Detect which cell encompasses the target text, then output its [X, Y] center coordinate. 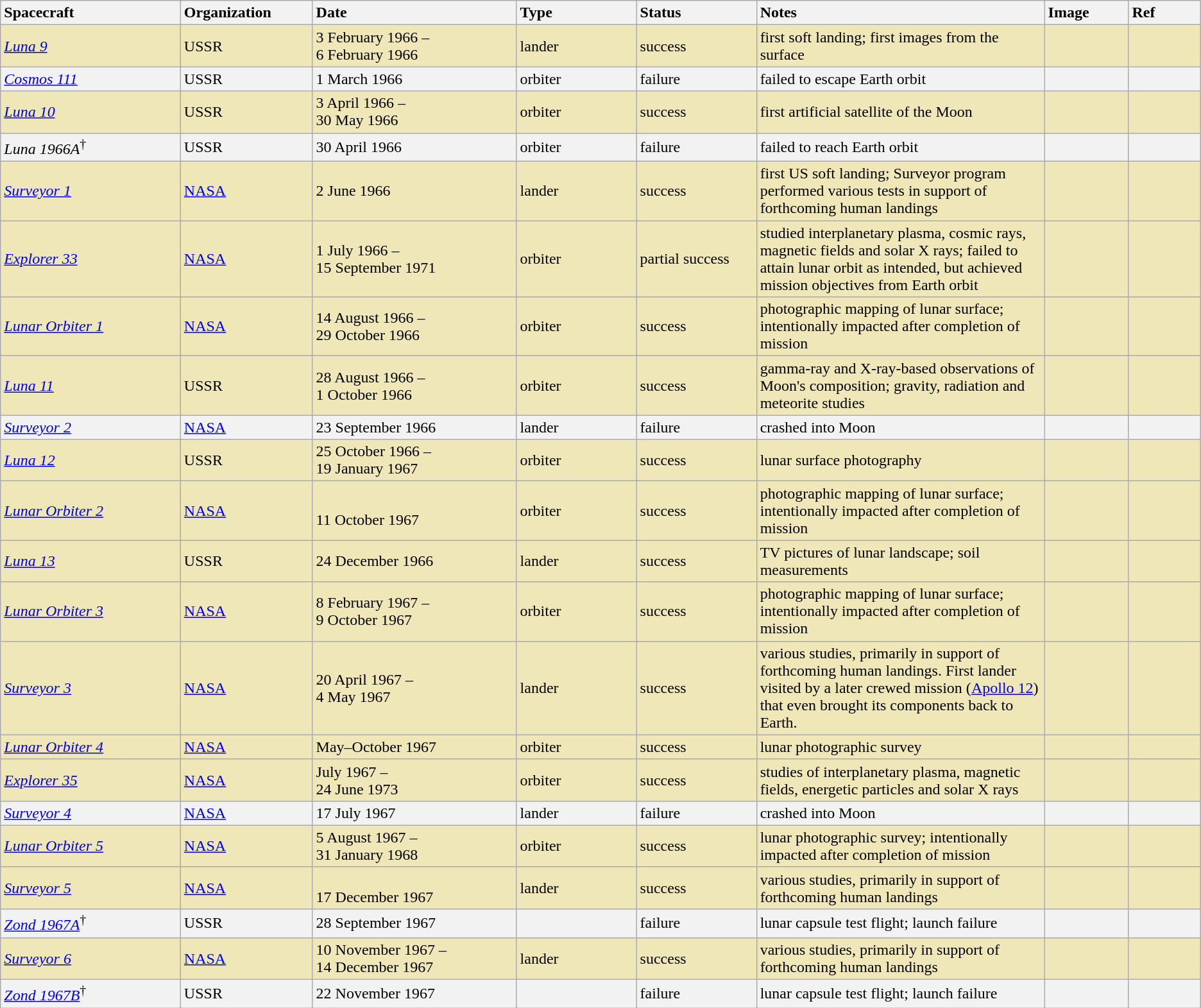
30 April 1966 [414, 148]
1 July 1966 –15 September 1971 [414, 259]
Ref [1164, 13]
July 1967 –24 June 1973 [414, 780]
Notes [901, 13]
partial success [697, 259]
Surveyor 1 [91, 191]
Luna 9 [91, 46]
Status [697, 13]
lunar photographic survey; intentionally impacted after completion of mission [901, 846]
Image [1087, 13]
Explorer 33 [91, 259]
lunar surface photography [901, 461]
5 August 1967 –31 January 1968 [414, 846]
11 October 1967 [414, 511]
Date [414, 13]
Zond 1967A† [91, 923]
Surveyor 4 [91, 813]
first US soft landing; Surveyor program performed various tests in support of forthcoming human landings [901, 191]
3 April 1966 –30 May 1966 [414, 112]
Lunar Orbiter 5 [91, 846]
TV pictures of lunar landscape; soil measurements [901, 561]
17 July 1967 [414, 813]
first soft landing; first images from the surface [901, 46]
Cosmos 111 [91, 79]
28 August 1966 –1 October 1966 [414, 386]
3 February 1966 –6 February 1966 [414, 46]
10 November 1967 –14 December 1967 [414, 959]
studies of interplanetary plasma, magnetic fields, energetic particles and solar X rays [901, 780]
2 June 1966 [414, 191]
Lunar Orbiter 4 [91, 747]
Luna 13 [91, 561]
Zond 1967B† [91, 993]
Luna 11 [91, 386]
28 September 1967 [414, 923]
24 December 1966 [414, 561]
Lunar Orbiter 2 [91, 511]
gamma-ray and X-ray-based observations of Moon's composition; gravity, radiation and meteorite studies [901, 386]
Surveyor 6 [91, 959]
Explorer 35 [91, 780]
Luna 1966A† [91, 148]
Organization [246, 13]
Spacecraft [91, 13]
22 November 1967 [414, 993]
23 September 1966 [414, 427]
Lunar Orbiter 3 [91, 611]
Surveyor 3 [91, 688]
Type [576, 13]
Luna 12 [91, 461]
8 February 1967 –9 October 1967 [414, 611]
14 August 1966 –29 October 1966 [414, 327]
17 December 1967 [414, 888]
Surveyor 2 [91, 427]
Luna 10 [91, 112]
lunar photographic survey [901, 747]
May–October 1967 [414, 747]
1 March 1966 [414, 79]
failed to escape Earth orbit [901, 79]
Lunar Orbiter 1 [91, 327]
20 April 1967 –4 May 1967 [414, 688]
first artificial satellite of the Moon [901, 112]
Surveyor 5 [91, 888]
failed to reach Earth orbit [901, 148]
25 October 1966 –19 January 1967 [414, 461]
